Provide the (X, Y) coordinate of the cell's center where the given text is located.  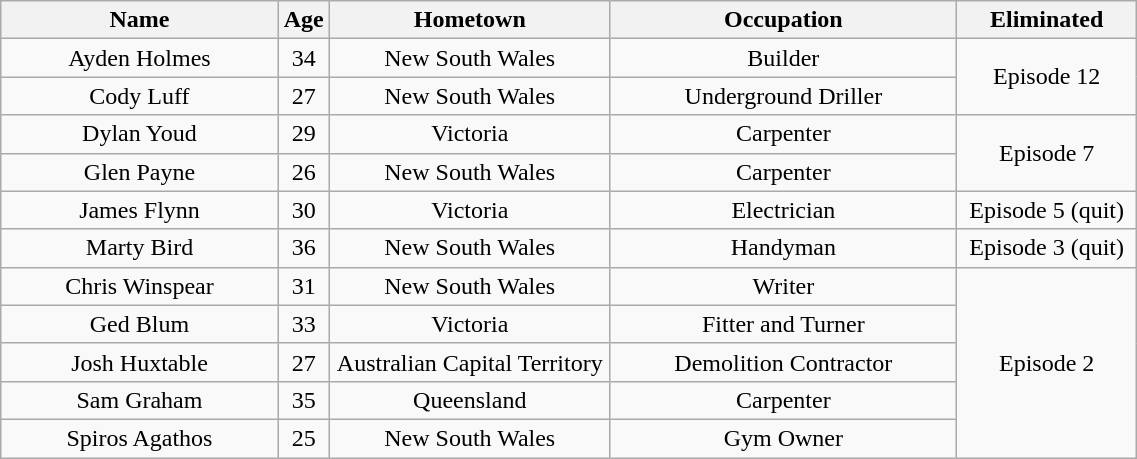
26 (304, 172)
Josh Huxtable (140, 362)
Builder (783, 58)
Episode 12 (1046, 77)
Glen Payne (140, 172)
Demolition Contractor (783, 362)
25 (304, 438)
Gym Owner (783, 438)
Underground Driller (783, 96)
Queensland (470, 400)
Writer (783, 286)
Sam Graham (140, 400)
Spiros Agathos (140, 438)
Ayden Holmes (140, 58)
Episode 7 (1046, 153)
James Flynn (140, 210)
Occupation (783, 20)
Cody Luff (140, 96)
Australian Capital Territory (470, 362)
31 (304, 286)
Episode 5 (quit) (1046, 210)
Eliminated (1046, 20)
Dylan Youd (140, 134)
Age (304, 20)
Episode 2 (1046, 362)
34 (304, 58)
Episode 3 (quit) (1046, 248)
30 (304, 210)
33 (304, 324)
36 (304, 248)
Fitter and Turner (783, 324)
Chris Winspear (140, 286)
Handyman (783, 248)
Name (140, 20)
Electrician (783, 210)
Hometown (470, 20)
Marty Bird (140, 248)
35 (304, 400)
29 (304, 134)
Ged Blum (140, 324)
